Return the [x, y] coordinate for the center point of the cell that contains the specified text.  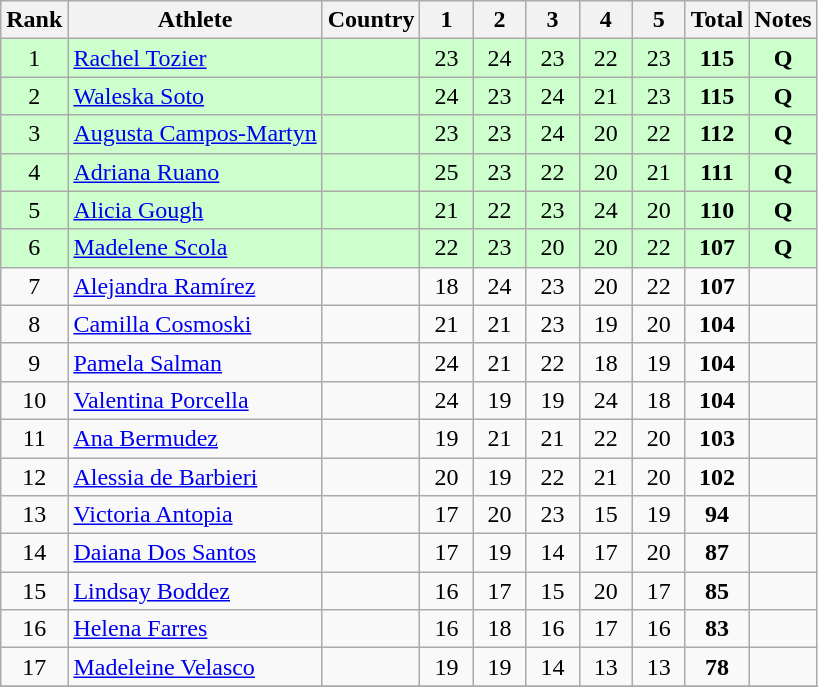
12 [34, 477]
Augusta Campos-Martyn [195, 134]
78 [717, 667]
7 [34, 286]
Valentina Porcella [195, 400]
11 [34, 438]
Country [371, 20]
Ana Bermudez [195, 438]
110 [717, 210]
Rank [34, 20]
Alicia Gough [195, 210]
8 [34, 324]
9 [34, 362]
10 [34, 400]
87 [717, 553]
Daiana Dos Santos [195, 553]
103 [717, 438]
25 [446, 172]
Victoria Antopia [195, 515]
Rachel Tozier [195, 58]
Helena Farres [195, 629]
Madeleine Velasco [195, 667]
85 [717, 591]
Notes [783, 20]
102 [717, 477]
112 [717, 134]
Total [717, 20]
Athlete [195, 20]
Alessia de Barbieri [195, 477]
Madelene Scola [195, 248]
Camilla Cosmoski [195, 324]
83 [717, 629]
Waleska Soto [195, 96]
6 [34, 248]
Alejandra Ramírez [195, 286]
94 [717, 515]
Lindsay Boddez [195, 591]
Pamela Salman [195, 362]
111 [717, 172]
Adriana Ruano [195, 172]
